Scan for the cell matching the given text and deliver its (X, Y) coordinate at center. 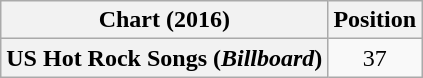
37 (375, 58)
US Hot Rock Songs (Billboard) (164, 58)
Position (375, 20)
Chart (2016) (164, 20)
